For the text-containing cell, return its midpoint in (x, y) coordinate format. 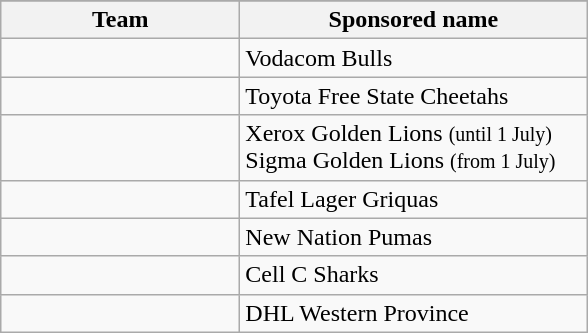
Toyota Free State Cheetahs (414, 96)
Sponsored name (414, 20)
Xerox Golden Lions (until 1 July) Sigma Golden Lions (from 1 July) (414, 148)
DHL Western Province (414, 313)
New Nation Pumas (414, 237)
Team (120, 20)
Vodacom Bulls (414, 58)
Tafel Lager Griquas (414, 199)
Cell C Sharks (414, 275)
